Scan for the cell matching the given text and deliver its [x, y] coordinate at center. 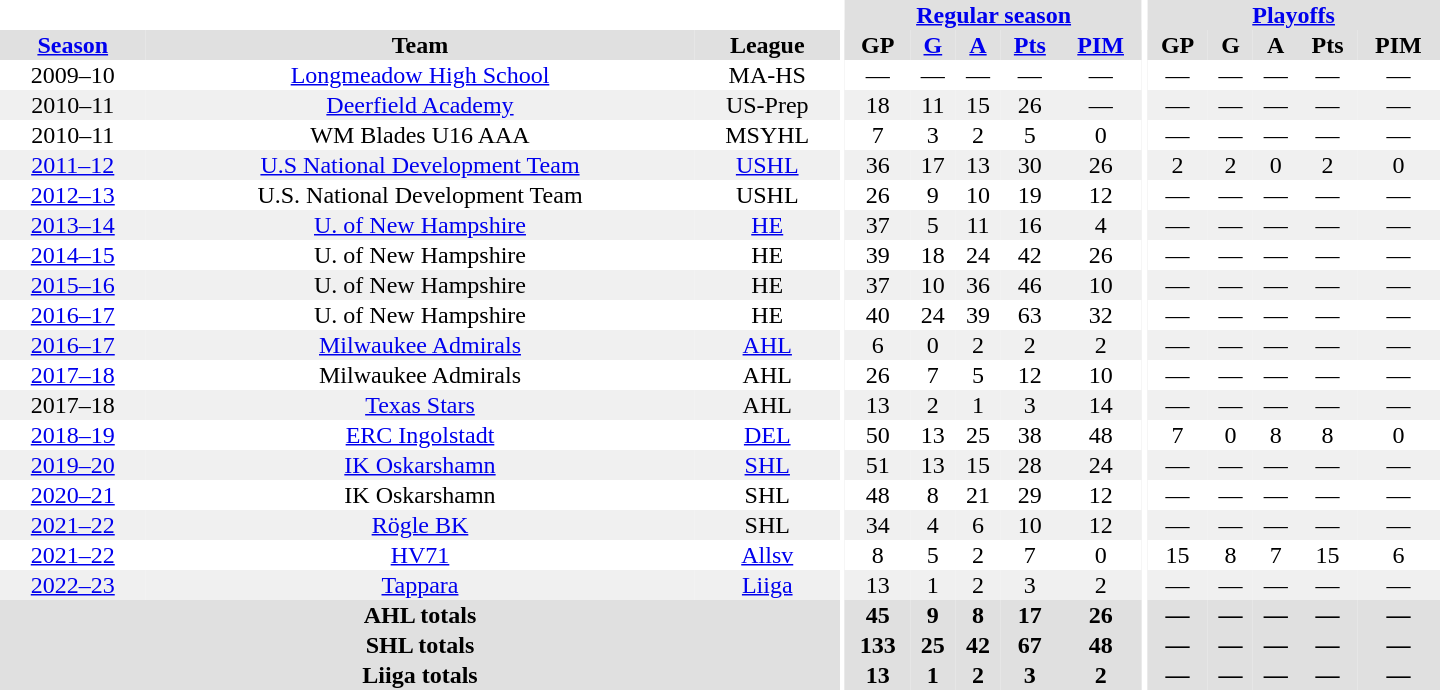
HV71 [420, 555]
Rögle BK [420, 525]
US-Prep [767, 105]
2012–13 [73, 195]
ERC Ingolstadt [420, 435]
50 [878, 435]
2013–14 [73, 225]
WM Blades U16 AAA [420, 135]
Longmeadow High School [420, 75]
Tappara [420, 585]
133 [878, 645]
45 [878, 615]
2019–20 [73, 465]
U.S. National Development Team [420, 195]
Allsv [767, 555]
21 [978, 495]
MA-HS [767, 75]
DEL [767, 435]
Liiga totals [420, 675]
League [767, 45]
28 [1030, 465]
Deerfield Academy [420, 105]
30 [1030, 165]
MSYHL [767, 135]
32 [1100, 315]
Regular season [994, 15]
51 [878, 465]
63 [1030, 315]
40 [878, 315]
67 [1030, 645]
Team [420, 45]
Season [73, 45]
Playoffs [1294, 15]
14 [1100, 405]
2018–19 [73, 435]
29 [1030, 495]
2011–12 [73, 165]
U.S National Development Team [420, 165]
46 [1030, 285]
19 [1030, 195]
38 [1030, 435]
2020–21 [73, 495]
2022–23 [73, 585]
2014–15 [73, 255]
2015–16 [73, 285]
AHL totals [420, 615]
2009–10 [73, 75]
SHL totals [420, 645]
16 [1030, 225]
Liiga [767, 585]
Texas Stars [420, 405]
34 [878, 525]
